Return the (x, y) coordinate for the center point of the cell that contains the specified text.  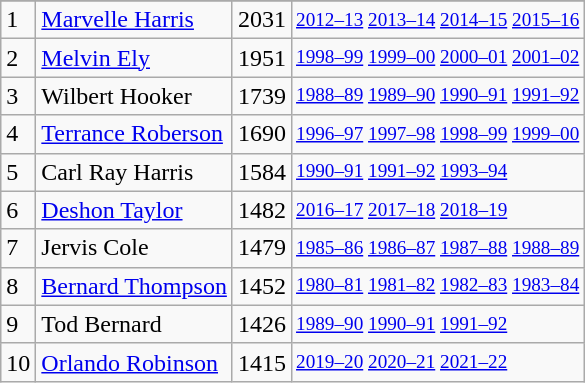
1482 (262, 210)
2031 (262, 20)
1980–81 1981–82 1982–83 1983–84 (437, 286)
1990–91 1991–92 1993–94 (437, 172)
1985–86 1986–87 1987–88 1988–89 (437, 248)
Tod Bernard (134, 324)
5 (18, 172)
1 (18, 20)
4 (18, 134)
3 (18, 96)
Bernard Thompson (134, 286)
Orlando Robinson (134, 362)
1989–90 1990–91 1991–92 (437, 324)
Deshon Taylor (134, 210)
6 (18, 210)
1584 (262, 172)
2016–17 2017–18 2018–19 (437, 210)
1988–89 1989–90 1990–91 1991–92 (437, 96)
1426 (262, 324)
1739 (262, 96)
1951 (262, 58)
Marvelle Harris (134, 20)
2 (18, 58)
Carl Ray Harris (134, 172)
7 (18, 248)
2012–13 2013–14 2014–15 2015–16 (437, 20)
Wilbert Hooker (134, 96)
1690 (262, 134)
1415 (262, 362)
10 (18, 362)
1998–99 1999–00 2000–01 2001–02 (437, 58)
8 (18, 286)
1452 (262, 286)
Jervis Cole (134, 248)
1479 (262, 248)
Melvin Ely (134, 58)
Terrance Roberson (134, 134)
9 (18, 324)
2019–20 2020–21 2021–22 (437, 362)
1996–97 1997–98 1998–99 1999–00 (437, 134)
